From the cell containing the given text, extract its center point as (X, Y) coordinate. 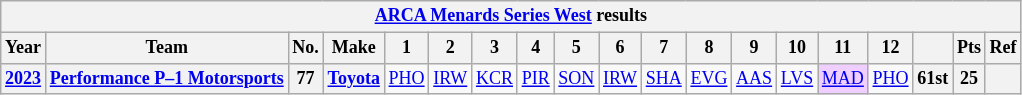
No. (306, 48)
77 (306, 78)
MAD (844, 78)
9 (754, 48)
KCR (495, 78)
25 (970, 78)
EVG (709, 78)
2 (450, 48)
LVS (796, 78)
12 (890, 48)
2023 (24, 78)
ARCA Menards Series West results (511, 16)
PIR (536, 78)
10 (796, 48)
Toyota (354, 78)
3 (495, 48)
5 (576, 48)
Ref (1003, 48)
6 (620, 48)
1 (406, 48)
7 (664, 48)
AAS (754, 78)
61st (933, 78)
Performance P–1 Motorsports (166, 78)
Year (24, 48)
8 (709, 48)
11 (844, 48)
Team (166, 48)
Pts (970, 48)
Make (354, 48)
4 (536, 48)
SHA (664, 78)
SON (576, 78)
